Capture the cell that displays the provided text and extract its (x, y) central coordinate. 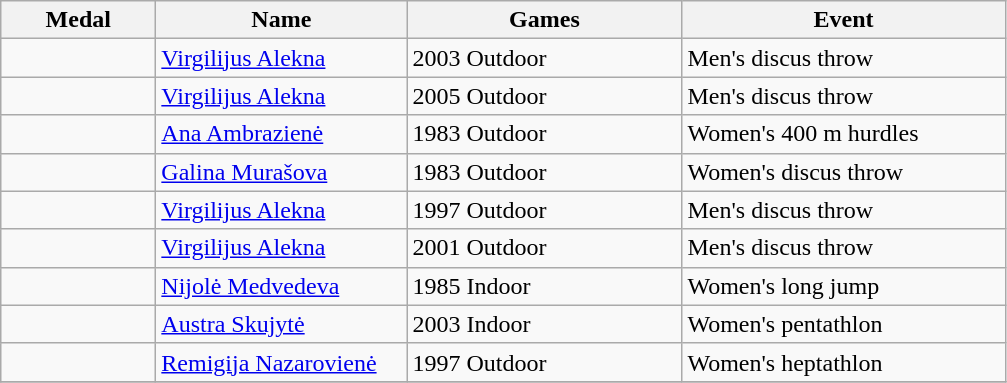
2003 Indoor (544, 324)
Women's pentathlon (844, 324)
Games (544, 20)
Women's heptathlon (844, 362)
Event (844, 20)
2003 Outdoor (544, 58)
Galina Murašova (282, 172)
2001 Outdoor (544, 248)
Name (282, 20)
Women's 400 m hurdles (844, 134)
Nijolė Medvedeva (282, 286)
Austra Skujytė (282, 324)
Ana Ambrazienė (282, 134)
Medal (78, 20)
2005 Outdoor (544, 96)
Women's discus throw (844, 172)
Women's long jump (844, 286)
1985 Indoor (544, 286)
Remigija Nazarovienė (282, 362)
